Locate the cell with the specified text and output its [X, Y] center coordinate. 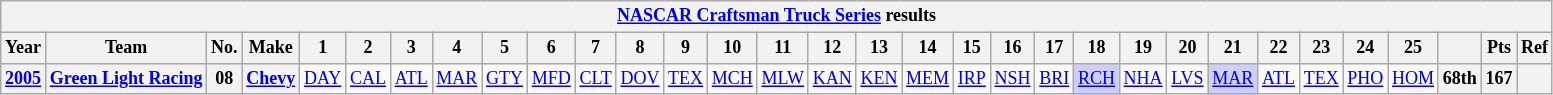
8 [640, 48]
3 [411, 48]
15 [972, 48]
25 [1414, 48]
DOV [640, 78]
4 [457, 48]
KEN [879, 78]
6 [551, 48]
MEM [928, 78]
Pts [1499, 48]
12 [832, 48]
68th [1460, 78]
13 [879, 48]
HOM [1414, 78]
2005 [24, 78]
NASCAR Craftsman Truck Series results [777, 16]
2 [368, 48]
Chevy [271, 78]
RCH [1097, 78]
DAY [323, 78]
CLT [596, 78]
Team [126, 48]
23 [1321, 48]
MLW [782, 78]
20 [1188, 48]
KAN [832, 78]
MCH [732, 78]
18 [1097, 48]
24 [1366, 48]
9 [686, 48]
10 [732, 48]
11 [782, 48]
08 [224, 78]
MFD [551, 78]
16 [1012, 48]
5 [505, 48]
14 [928, 48]
17 [1054, 48]
No. [224, 48]
Year [24, 48]
1 [323, 48]
IRP [972, 78]
21 [1233, 48]
GTY [505, 78]
22 [1279, 48]
PHO [1366, 78]
167 [1499, 78]
BRI [1054, 78]
NSH [1012, 78]
NHA [1143, 78]
Make [271, 48]
19 [1143, 48]
LVS [1188, 78]
7 [596, 48]
Ref [1535, 48]
CAL [368, 78]
Green Light Racing [126, 78]
